Capture the cell that displays the provided text and extract its [x, y] central coordinate. 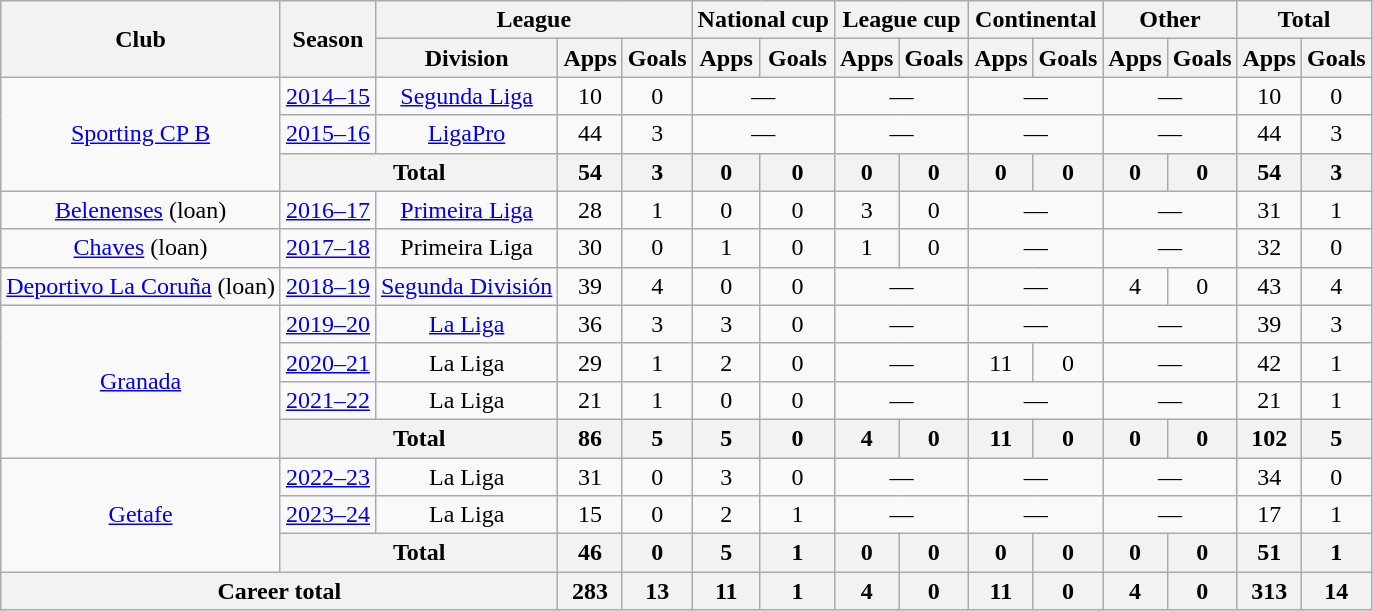
2017–18 [328, 248]
Belenenses (loan) [141, 210]
League cup [901, 20]
36 [590, 324]
51 [1269, 553]
86 [590, 438]
Segunda División [466, 286]
2016–17 [328, 210]
42 [1269, 362]
15 [590, 515]
2023–24 [328, 515]
46 [590, 553]
Getafe [141, 515]
30 [590, 248]
43 [1269, 286]
Season [328, 39]
2019–20 [328, 324]
313 [1269, 591]
League [534, 20]
34 [1269, 477]
2022–23 [328, 477]
Segunda Liga [466, 96]
102 [1269, 438]
LigaPro [466, 134]
2015–16 [328, 134]
283 [590, 591]
13 [657, 591]
Deportivo La Coruña (loan) [141, 286]
Chaves (loan) [141, 248]
2018–19 [328, 286]
Continental [1036, 20]
28 [590, 210]
Career total [280, 591]
14 [1336, 591]
Sporting CP B [141, 134]
17 [1269, 515]
Division [466, 58]
2021–22 [328, 400]
National cup [763, 20]
Granada [141, 381]
29 [590, 362]
2014–15 [328, 96]
2020–21 [328, 362]
Other [1170, 20]
32 [1269, 248]
Club [141, 39]
